Locate the cell with the specified text and output its (x, y) center coordinate. 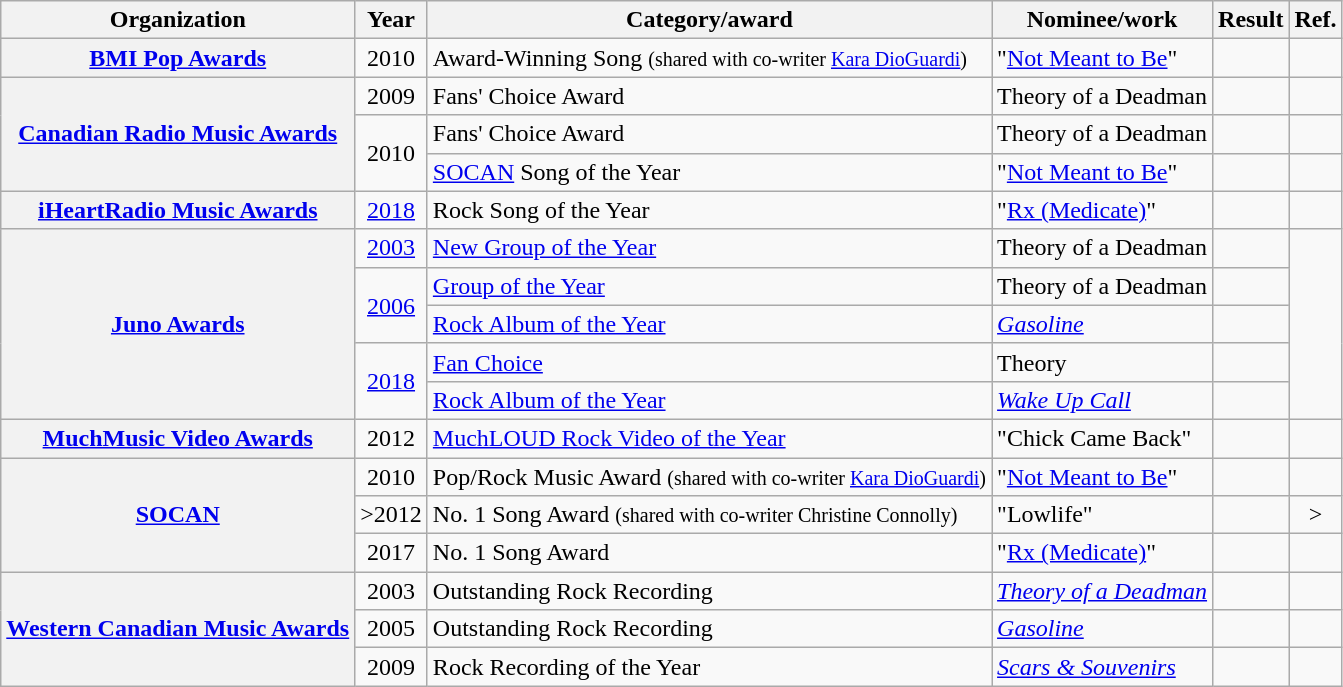
2012 (392, 438)
Group of the Year (709, 286)
Category/award (709, 20)
Fan Choice (709, 362)
Scars & Souvenirs (1102, 667)
> (1316, 515)
Rock Recording of the Year (709, 667)
BMI Pop Awards (178, 58)
Nominee/work (1102, 20)
Year (392, 20)
Result (1251, 20)
Juno Awards (178, 324)
MuchMusic Video Awards (178, 438)
iHeartRadio Music Awards (178, 210)
Organization (178, 20)
SOCAN Song of the Year (709, 172)
Canadian Radio Music Awards (178, 134)
Western Canadian Music Awards (178, 629)
New Group of the Year (709, 248)
2005 (392, 629)
No. 1 Song Award (709, 553)
2017 (392, 553)
MuchLOUD Rock Video of the Year (709, 438)
"Lowlife" (1102, 515)
>2012 (392, 515)
SOCAN (178, 515)
Pop/Rock Music Award (shared with co-writer Kara DioGuardi) (709, 477)
2006 (392, 305)
Rock Song of the Year (709, 210)
Ref. (1316, 20)
No. 1 Song Award (shared with co-writer Christine Connolly) (709, 515)
Theory (1102, 362)
"Chick Came Back" (1102, 438)
Award-Winning Song (shared with co-writer Kara DioGuardi) (709, 58)
Wake Up Call (1102, 400)
